Provide the [X, Y] coordinate of the cell's center where the given text is located.  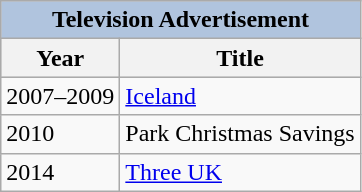
2010 [60, 134]
Year [60, 58]
Title [240, 58]
2007–2009 [60, 96]
Three UK [240, 172]
2014 [60, 172]
Iceland [240, 96]
Television Advertisement [180, 20]
Park Christmas Savings [240, 134]
